Return the (x, y) coordinate for the center point of the cell that contains the specified text.  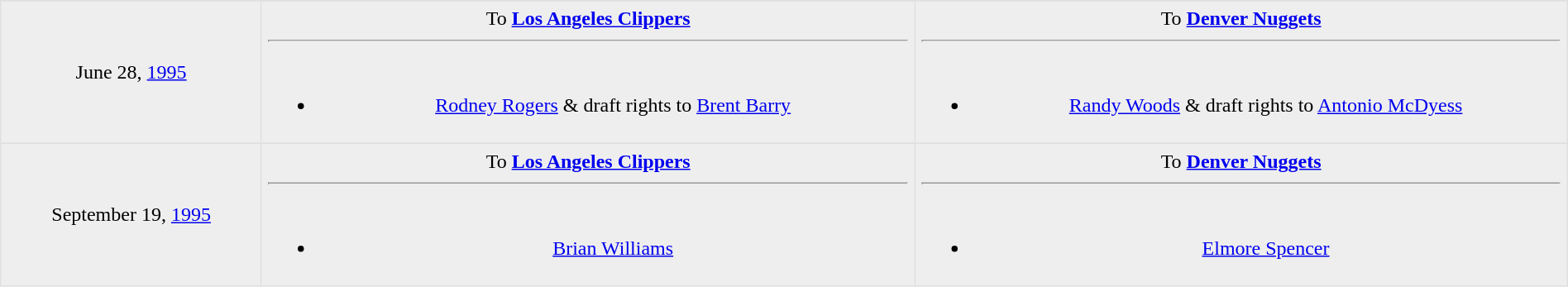
June 28, 1995 (131, 72)
To Denver NuggetsElmore Spencer (1241, 214)
September 19, 1995 (131, 214)
To Los Angeles ClippersBrian Williams (587, 214)
To Denver NuggetsRandy Woods & draft rights to Antonio McDyess (1241, 72)
To Los Angeles ClippersRodney Rogers & draft rights to Brent Barry (587, 72)
